Detect which cell encompasses the target text, then output its (x, y) center coordinate. 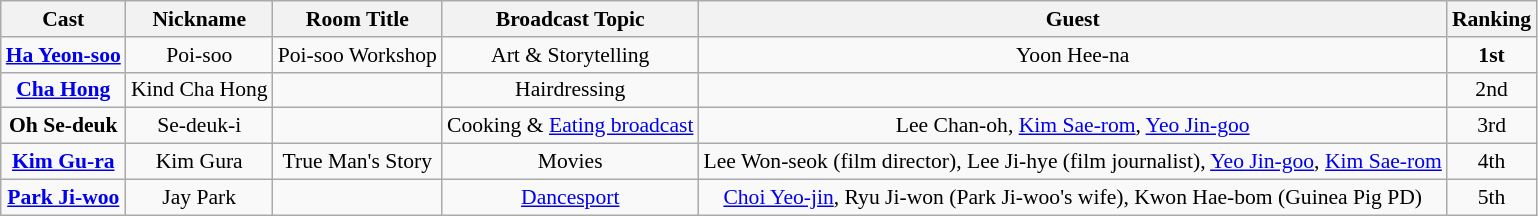
Dancesport (570, 197)
Lee Chan-oh, Kim Sae-rom, Yeo Jin-goo (1073, 126)
3rd (1492, 126)
Poi-soo Workshop (358, 55)
Se-deuk-i (200, 126)
Kim Gu-ra (64, 162)
Park Ji-woo (64, 197)
Choi Yeo-jin, Ryu Ji-won (Park Ji-woo's wife), Kwon Hae-bom (Guinea Pig PD) (1073, 197)
Cha Hong (64, 90)
Ranking (1492, 19)
Oh Se-deuk (64, 126)
Ha Yeon-soo (64, 55)
Cast (64, 19)
Guest (1073, 19)
5th (1492, 197)
Nickname (200, 19)
Art & Storytelling (570, 55)
Broadcast Topic (570, 19)
True Man's Story (358, 162)
Kind Cha Hong (200, 90)
Cooking & Eating broadcast (570, 126)
Yoon Hee-na (1073, 55)
2nd (1492, 90)
Lee Won-seok (film director), Lee Ji-hye (film journalist), Yeo Jin-goo, Kim Sae-rom (1073, 162)
4th (1492, 162)
Room Title (358, 19)
Hairdressing (570, 90)
Jay Park (200, 197)
Movies (570, 162)
Poi-soo (200, 55)
Kim Gura (200, 162)
1st (1492, 55)
